Find where the given text appears and provide that cell's center as [x, y] coordinate. 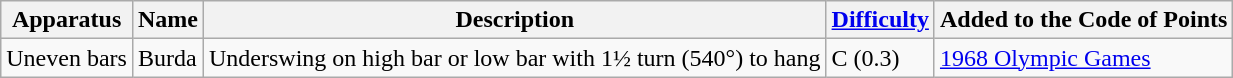
C (0.3) [880, 58]
Apparatus [67, 20]
Name [168, 20]
Difficulty [880, 20]
Description [514, 20]
Underswing on high bar or low bar with 1½ turn (540°) to hang [514, 58]
1968 Olympic Games [1083, 58]
Added to the Code of Points [1083, 20]
Uneven bars [67, 58]
Burda [168, 58]
